Return [x, y] of the center of cell containing provided text 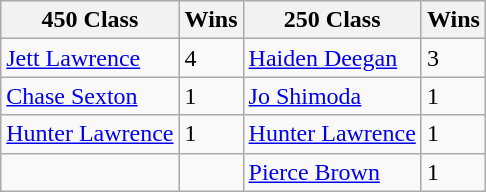
Haiden Deegan [332, 58]
4 [211, 58]
Jo Shimoda [332, 96]
450 Class [90, 20]
3 [453, 58]
Pierce Brown [332, 172]
Jett Lawrence [90, 58]
250 Class [332, 20]
Chase Sexton [90, 96]
